Provide the [X, Y] coordinate of the cell's center where the given text is located.  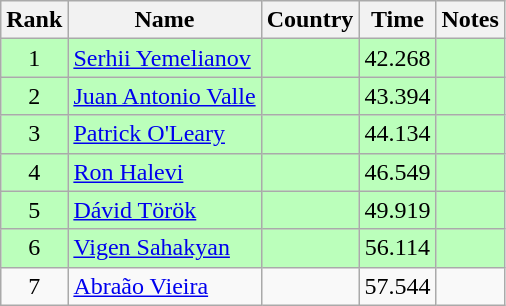
42.268 [398, 58]
7 [34, 286]
Country [310, 20]
Vigen Sahakyan [164, 248]
Rank [34, 20]
Dávid Török [164, 210]
Notes [470, 20]
Serhii Yemelianov [164, 58]
49.919 [398, 210]
56.114 [398, 248]
44.134 [398, 134]
2 [34, 96]
57.544 [398, 286]
Time [398, 20]
Name [164, 20]
Ron Halevi [164, 172]
43.394 [398, 96]
4 [34, 172]
Juan Antonio Valle [164, 96]
Patrick O'Leary [164, 134]
Abraão Vieira [164, 286]
3 [34, 134]
46.549 [398, 172]
6 [34, 248]
5 [34, 210]
1 [34, 58]
